Extract the (X, Y) coordinate from the center of the cell holding the provided text.  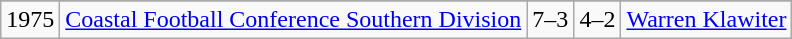
4–2 (598, 20)
7–3 (550, 20)
Warren Klawiter (706, 20)
Coastal Football Conference Southern Division (294, 20)
1975 (30, 20)
